Return (X, Y) of the center of cell containing provided text 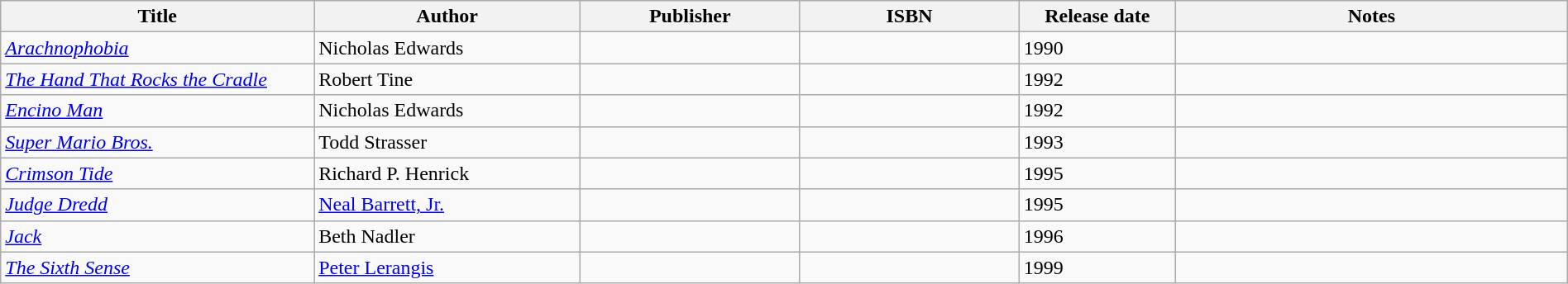
Encino Man (157, 111)
Notes (1372, 17)
Neal Barrett, Jr. (447, 205)
Crimson Tide (157, 173)
Beth Nadler (447, 236)
The Hand That Rocks the Cradle (157, 79)
Release date (1097, 17)
Peter Lerangis (447, 267)
1999 (1097, 267)
Judge Dredd (157, 205)
Jack (157, 236)
Robert Tine (447, 79)
Super Mario Bros. (157, 142)
1996 (1097, 236)
Todd Strasser (447, 142)
1990 (1097, 48)
Publisher (690, 17)
The Sixth Sense (157, 267)
Author (447, 17)
Title (157, 17)
Arachnophobia (157, 48)
1993 (1097, 142)
ISBN (910, 17)
Richard P. Henrick (447, 173)
